Scan for the cell matching the given text and deliver its [X, Y] coordinate at center. 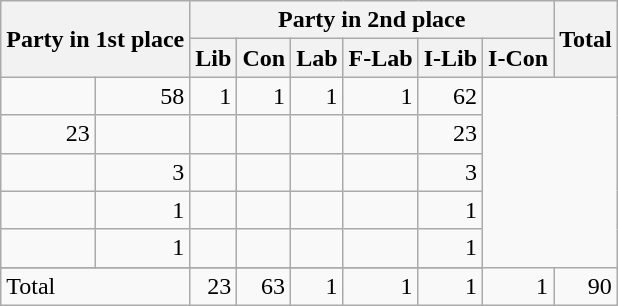
I-Con [518, 58]
Party in 1st place [96, 39]
Con [264, 58]
90 [586, 286]
Lab [317, 58]
I-Lib [450, 58]
Party in 2nd place [372, 20]
63 [264, 286]
62 [450, 96]
58 [142, 96]
F-Lab [380, 58]
Lib [214, 58]
